Extract the [X, Y] coordinate from the center of the cell holding the provided text.  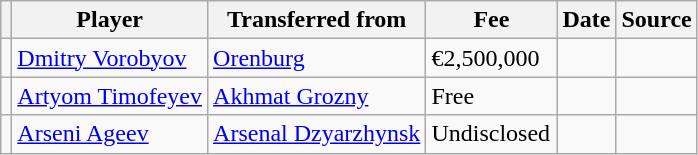
Source [656, 20]
Fee [492, 20]
Arseni Ageev [110, 134]
Akhmat Grozny [317, 96]
Free [492, 96]
€2,500,000 [492, 58]
Undisclosed [492, 134]
Arsenal Dzyarzhynsk [317, 134]
Orenburg [317, 58]
Transferred from [317, 20]
Date [586, 20]
Dmitry Vorobyov [110, 58]
Artyom Timofeyev [110, 96]
Player [110, 20]
